From the cell containing the given text, extract its center point as [X, Y] coordinate. 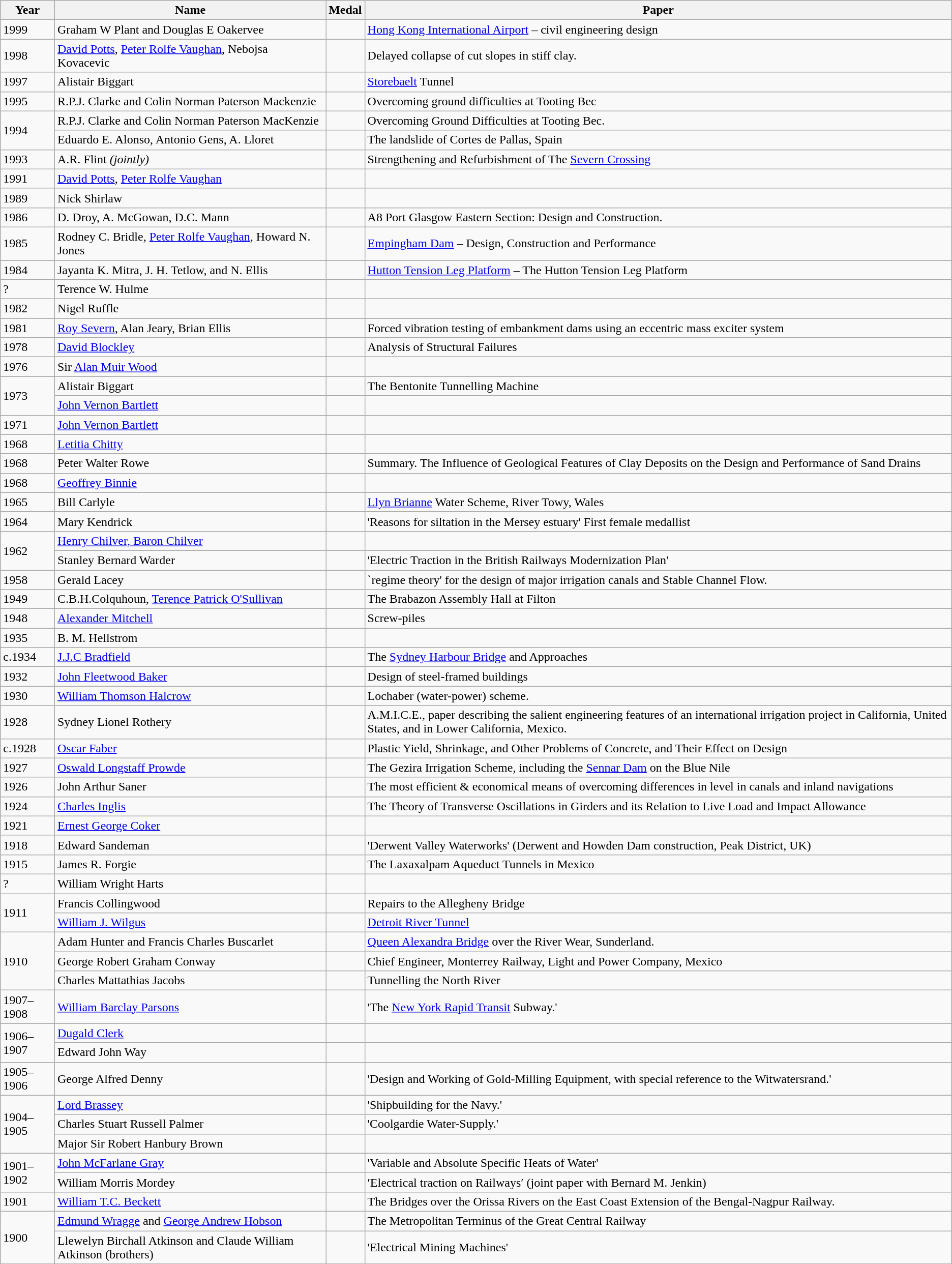
1924 [27, 806]
D. Droy, A. McGowan, D.C. Mann [190, 217]
'Coolgardie Water-Supply.' [658, 1124]
'Electrical Mining Machines' [658, 1247]
Analysis of Structural Failures [658, 347]
William J. Wilgus [190, 923]
1978 [27, 347]
The Gezira Irrigation Scheme, including the Sennar Dam on the Blue Nile [658, 768]
The most efficient & economical means of overcoming differences in level in canals and inland navigations [658, 787]
Hong Kong International Airport – civil engineering design [658, 30]
Queen Alexandra Bridge over the River Wear, Sunderland. [658, 942]
Oscar Faber [190, 748]
1994 [27, 130]
R.P.J. Clarke and Colin Norman Paterson MacKenzie [190, 121]
Storebaelt Tunnel [658, 82]
George Robert Graham Conway [190, 961]
Screw-piles [658, 619]
John McFarlane Gray [190, 1163]
Paper [658, 10]
`regime theory' for the design of major irrigation canals and Stable Channel Flow. [658, 579]
1911 [27, 913]
Charles Inglis [190, 806]
Mary Kendrick [190, 521]
George Alfred Denny [190, 1078]
Sydney Lionel Rothery [190, 722]
Design of steel-framed buildings [658, 677]
c.1928 [27, 748]
1907–1908 [27, 1007]
1985 [27, 243]
1901–1902 [27, 1172]
1921 [27, 826]
'Variable and Absolute Specific Heats of Water' [658, 1163]
Medal [345, 10]
Dugald Clerk [190, 1033]
'Electric Traction in the British Railways Modernization Plan' [658, 560]
A8 Port Glasgow Eastern Section: Design and Construction. [658, 217]
1981 [27, 328]
Roy Severn, Alan Jeary, Brian Ellis [190, 328]
James R. Forgie [190, 864]
Empingham Dam – Design, Construction and Performance [658, 243]
Charles Mattathias Jacobs [190, 981]
A.R. Flint (jointly) [190, 159]
Geoffrey Binnie [190, 483]
Forced vibration testing of embankment dams using an eccentric mass exciter system [658, 328]
Henry Chilver, Baron Chilver [190, 541]
c.1934 [27, 657]
J.J.C Bradfield [190, 657]
Alexander Mitchell [190, 619]
Rodney C. Bridle, Peter Rolfe Vaughan, Howard N. Jones [190, 243]
Nick Shirlaw [190, 198]
1982 [27, 309]
Edward Sandeman [190, 845]
1910 [27, 961]
Adam Hunter and Francis Charles Buscarlet [190, 942]
'Reasons for siltation in the Mersey estuary' First female medallist [658, 521]
Bill Carlyle [190, 502]
1935 [27, 638]
1926 [27, 787]
1973 [27, 396]
The Laxaxalpam Aqueduct Tunnels in Mexico [658, 864]
Eduardo E. Alonso, Antonio Gens, A. Lloret [190, 140]
Nigel Ruffle [190, 309]
The Theory of Transverse Oscillations in Girders and its Relation to Live Load and Impact Allowance [658, 806]
William Barclay Parsons [190, 1007]
1962 [27, 550]
Tunnelling the North River [658, 981]
1976 [27, 367]
Overcoming ground difficulties at Tooting Bec [658, 101]
1991 [27, 179]
1984 [27, 270]
1904–1905 [27, 1124]
Terence W. Hulme [190, 289]
1964 [27, 521]
Gerald Lacey [190, 579]
'The New York Rapid Transit Subway.' [658, 1007]
Graham W Plant and Douglas E Oakervee [190, 30]
1928 [27, 722]
'Derwent Valley Waterworks' (Derwent and Howden Dam construction, Peak District, UK) [658, 845]
1927 [27, 768]
Francis Collingwood [190, 903]
Edward John Way [190, 1052]
Chief Engineer, Monterrey Railway, Light and Power Company, Mexico [658, 961]
1900 [27, 1237]
1993 [27, 159]
1901 [27, 1201]
C.B.H.Colquhoun, Terence Patrick O'Sullivan [190, 599]
Sir Alan Muir Wood [190, 367]
Detroit River Tunnel [658, 923]
Llyn Brianne Water Scheme, River Towy, Wales [658, 502]
Year [27, 10]
William T.C. Beckett [190, 1201]
Jayanta K. Mitra, J. H. Tetlow, and N. Ellis [190, 270]
The Metropolitan Terminus of the Great Central Railway [658, 1221]
The Bridges over the Orissa Rivers on the East Coast Extension of the Bengal-Nagpur Railway. [658, 1201]
1932 [27, 677]
Lochaber (water-power) scheme. [658, 696]
David Blockley [190, 347]
Summary. The Influence of Geological Features of Clay Deposits on the Design and Performance of Sand Drains [658, 463]
1986 [27, 217]
1930 [27, 696]
R.P.J. Clarke and Colin Norman Paterson Mackenzie [190, 101]
'Shipbuilding for the Navy.' [658, 1105]
William Morris Mordey [190, 1182]
Plastic Yield, Shrinkage, and Other Problems of Concrete, and Their Effect on Design [658, 748]
Charles Stuart Russell Palmer [190, 1124]
William Wright Harts [190, 884]
Hutton Tension Leg Platform – The Hutton Tension Leg Platform [658, 270]
1965 [27, 502]
1905–1906 [27, 1078]
Major Sir Robert Hanbury Brown [190, 1143]
Oswald Longstaff Prowde [190, 768]
1949 [27, 599]
Llewelyn Birchall Atkinson and Claude William Atkinson (brothers) [190, 1247]
1999 [27, 30]
′Electrical traction on Railways′ (joint paper with Bernard M. Jenkin) [658, 1182]
David Potts, Peter Rolfe Vaughan, Nebojsa Kovacevic [190, 56]
Stanley Bernard Warder [190, 560]
1958 [27, 579]
The Brabazon Assembly Hall at Filton [658, 599]
The Bentonite Tunnelling Machine [658, 386]
B. M. Hellstrom [190, 638]
1915 [27, 864]
Delayed collapse of cut slopes in stiff clay. [658, 56]
Overcoming Ground Difficulties at Tooting Bec. [658, 121]
1948 [27, 619]
John Arthur Saner [190, 787]
Letitia Chitty [190, 444]
The landslide of Cortes de Pallas, Spain [658, 140]
Strengthening and Refurbishment of The Severn Crossing [658, 159]
'Design and Working of Gold-Milling Equipment, with special reference to the Witwatersrand.' [658, 1078]
1918 [27, 845]
1997 [27, 82]
Repairs to the Allegheny Bridge [658, 903]
David Potts, Peter Rolfe Vaughan [190, 179]
William Thomson Halcrow [190, 696]
The Sydney Harbour Bridge and Approaches [658, 657]
1971 [27, 425]
Ernest George Coker [190, 826]
1989 [27, 198]
1998 [27, 56]
Name [190, 10]
Lord Brassey [190, 1105]
John Fleetwood Baker [190, 677]
1906–1907 [27, 1043]
Edmund Wragge and George Andrew Hobson [190, 1221]
1995 [27, 101]
Peter Walter Rowe [190, 463]
